From the cell containing the given text, extract its center point as [x, y] coordinate. 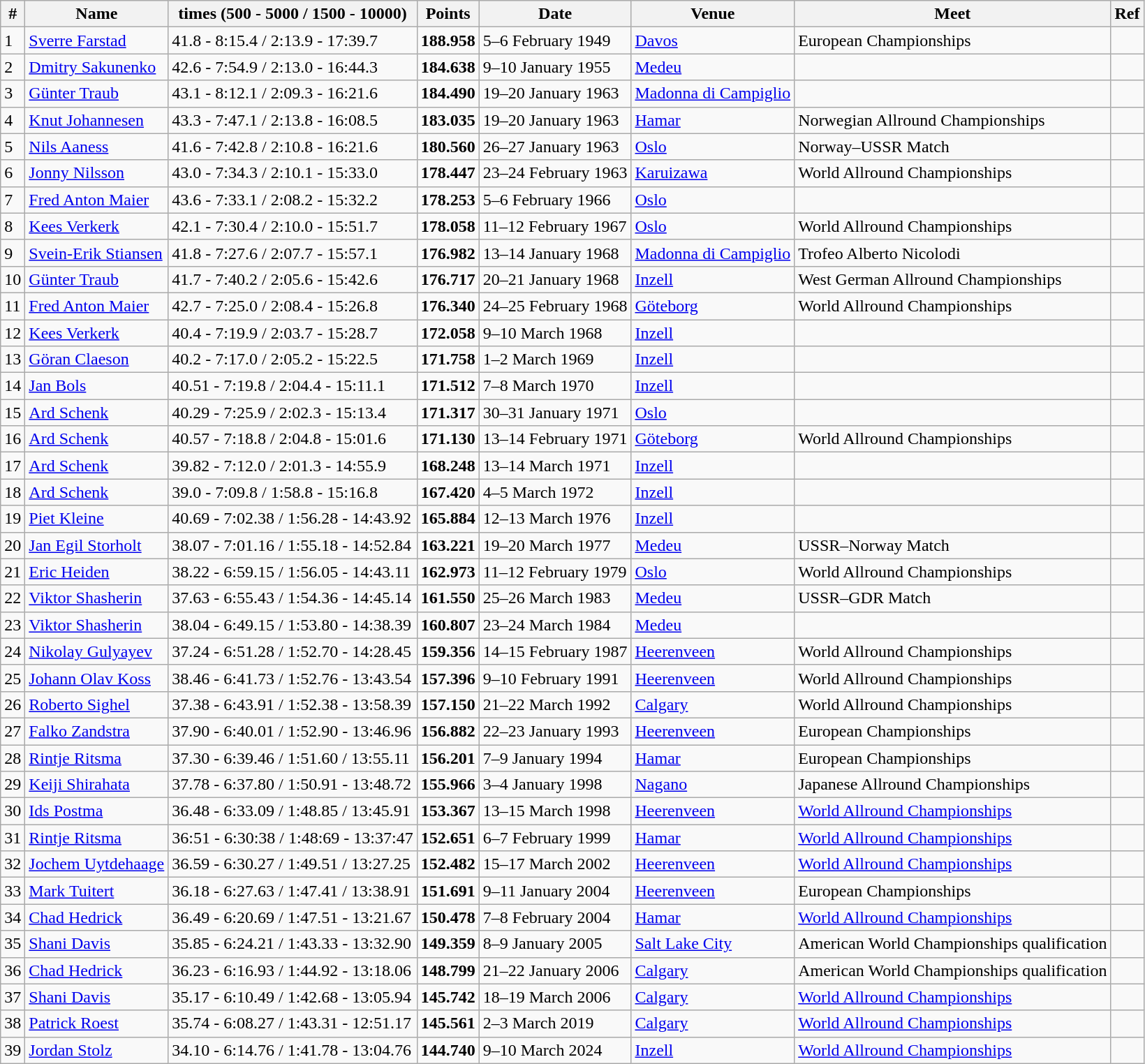
19–20 March 1977 [555, 545]
West German Allround Championships [952, 279]
11–12 February 1979 [555, 572]
5 [13, 147]
145.742 [448, 997]
43.0 - 7:34.3 / 2:10.1 - 15:33.0 [293, 173]
13–14 January 1968 [555, 253]
37.78 - 6:37.80 / 1:50.91 - 13:48.72 [293, 785]
183.035 [448, 120]
Jan Egil Storholt [96, 545]
5–6 February 1949 [555, 40]
25–26 March 1983 [555, 598]
4–5 March 1972 [555, 492]
33 [13, 891]
42.7 - 7:25.0 / 2:08.4 - 15:26.8 [293, 306]
148.799 [448, 970]
36.48 - 6:33.09 / 1:48.85 / 13:45.91 [293, 811]
Trofeo Alberto Nicolodi [952, 253]
39 [13, 1050]
9 [13, 253]
2 [13, 67]
USSR–GDR Match [952, 598]
36.59 - 6:30.27 / 1:49.51 / 13:27.25 [293, 864]
41.7 - 7:40.2 / 2:05.6 - 15:42.6 [293, 279]
Venue [713, 14]
178.058 [448, 226]
41.6 - 7:42.8 / 2:10.8 - 16:21.6 [293, 147]
6 [13, 173]
11 [13, 306]
14–15 February 1987 [555, 651]
Karuizawa [713, 173]
40.4 - 7:19.9 / 2:03.7 - 15:28.7 [293, 333]
43.6 - 7:33.1 / 2:08.2 - 15:32.2 [293, 200]
36.18 - 6:27.63 / 1:47.41 / 13:38.91 [293, 891]
27 [13, 731]
7–8 March 1970 [555, 386]
41.8 - 8:15.4 / 2:13.9 - 17:39.7 [293, 40]
156.201 [448, 758]
Sverre Farstad [96, 40]
36 [13, 970]
35.74 - 6:08.27 / 1:43.31 - 12:51.17 [293, 1024]
176.340 [448, 306]
7–8 February 2004 [555, 917]
Svein-Erik Stiansen [96, 253]
30–31 January 1971 [555, 413]
171.512 [448, 386]
29 [13, 785]
178.253 [448, 200]
5–6 February 1966 [555, 200]
37.63 - 6:55.43 / 1:54.36 - 14:45.14 [293, 598]
37.24 - 6:51.28 / 1:52.70 - 14:28.45 [293, 651]
176.717 [448, 279]
37.38 - 6:43.91 / 1:52.38 - 13:58.39 [293, 704]
40.57 - 7:18.8 / 2:04.8 - 15:01.6 [293, 439]
176.982 [448, 253]
8 [13, 226]
Norway–USSR Match [952, 147]
39.82 - 7:12.0 / 2:01.3 - 14:55.9 [293, 466]
Eric Heiden [96, 572]
165.884 [448, 519]
times (500 - 5000 / 1500 - 10000) [293, 14]
23 [13, 625]
149.359 [448, 944]
Norwegian Allround Championships [952, 120]
40.2 - 7:17.0 / 2:05.2 - 15:22.5 [293, 360]
22 [13, 598]
7–9 January 1994 [555, 758]
145.561 [448, 1024]
15–17 March 2002 [555, 864]
18 [13, 492]
168.248 [448, 466]
42.6 - 7:54.9 / 2:13.0 - 16:44.3 [293, 67]
43.1 - 8:12.1 / 2:09.3 - 16:21.6 [293, 94]
162.973 [448, 572]
172.058 [448, 333]
25 [13, 678]
9–10 March 2024 [555, 1050]
14 [13, 386]
Johann Olav Koss [96, 678]
39.0 - 7:09.8 / 1:58.8 - 15:16.8 [293, 492]
Salt Lake City [713, 944]
19 [13, 519]
Jochem Uytdehaage [96, 864]
21 [13, 572]
Mark Tuitert [96, 891]
151.691 [448, 891]
1 [13, 40]
34 [13, 917]
37 [13, 997]
171.758 [448, 360]
161.550 [448, 598]
12 [13, 333]
35.85 - 6:24.21 / 1:43.33 - 13:32.90 [293, 944]
171.317 [448, 413]
Piet Kleine [96, 519]
22–23 January 1993 [555, 731]
38 [13, 1024]
37.30 - 6:39.46 / 1:51.60 / 13:55.11 [293, 758]
31 [13, 838]
9–11 January 2004 [555, 891]
159.356 [448, 651]
178.447 [448, 173]
20 [13, 545]
26 [13, 704]
Jonny Nilsson [96, 173]
36:51 - 6:30:38 / 1:48:69 - 13:37:47 [293, 838]
Jan Bols [96, 386]
6–7 February 1999 [555, 838]
144.740 [448, 1050]
152.651 [448, 838]
Roberto Sighel [96, 704]
42.1 - 7:30.4 / 2:10.0 - 15:51.7 [293, 226]
160.807 [448, 625]
Knut Johannesen [96, 120]
21–22 January 2006 [555, 970]
Nils Aaness [96, 147]
43.3 - 7:47.1 / 2:13.8 - 16:08.5 [293, 120]
38.46 - 6:41.73 / 1:52.76 - 13:43.54 [293, 678]
171.130 [448, 439]
Japanese Allround Championships [952, 785]
11–12 February 1967 [555, 226]
150.478 [448, 917]
40.69 - 7:02.38 / 1:56.28 - 14:43.92 [293, 519]
Jordan Stolz [96, 1050]
180.560 [448, 147]
9–10 February 1991 [555, 678]
155.966 [448, 785]
16 [13, 439]
Göran Claeson [96, 360]
36.23 - 6:16.93 / 1:44.92 - 13:18.06 [293, 970]
38.22 - 6:59.15 / 1:56.05 - 14:43.11 [293, 572]
20–21 January 1968 [555, 279]
8–9 January 2005 [555, 944]
Points [448, 14]
157.396 [448, 678]
2–3 March 2019 [555, 1024]
Nagano [713, 785]
7 [13, 200]
41.8 - 7:27.6 / 2:07.7 - 15:57.1 [293, 253]
163.221 [448, 545]
9–10 January 1955 [555, 67]
24–25 February 1968 [555, 306]
38.07 - 7:01.16 / 1:55.18 - 14:52.84 [293, 545]
4 [13, 120]
Date [555, 14]
38.04 - 6:49.15 / 1:53.80 - 14:38.39 [293, 625]
USSR–Norway Match [952, 545]
35.17 - 6:10.49 / 1:42.68 - 13:05.94 [293, 997]
35 [13, 944]
188.958 [448, 40]
Davos [713, 40]
184.490 [448, 94]
# [13, 14]
10 [13, 279]
28 [13, 758]
184.638 [448, 67]
157.150 [448, 704]
12–13 March 1976 [555, 519]
9–10 March 1968 [555, 333]
Meet [952, 14]
Name [96, 14]
3 [13, 94]
26–27 January 1963 [555, 147]
15 [13, 413]
Ids Postma [96, 811]
Keiji Shirahata [96, 785]
24 [13, 651]
18–19 March 2006 [555, 997]
Ref [1127, 14]
152.482 [448, 864]
40.29 - 7:25.9 / 2:02.3 - 15:13.4 [293, 413]
30 [13, 811]
34.10 - 6:14.76 / 1:41.78 - 13:04.76 [293, 1050]
32 [13, 864]
36.49 - 6:20.69 / 1:47.51 - 13:21.67 [293, 917]
153.367 [448, 811]
156.882 [448, 731]
167.420 [448, 492]
Nikolay Gulyayev [96, 651]
40.51 - 7:19.8 / 2:04.4 - 15:11.1 [293, 386]
3–4 January 1998 [555, 785]
13–14 March 1971 [555, 466]
37.90 - 6:40.01 / 1:52.90 - 13:46.96 [293, 731]
Falko Zandstra [96, 731]
23–24 February 1963 [555, 173]
21–22 March 1992 [555, 704]
Dmitry Sakunenko [96, 67]
Patrick Roest [96, 1024]
13–14 February 1971 [555, 439]
1–2 March 1969 [555, 360]
13–15 March 1998 [555, 811]
23–24 March 1984 [555, 625]
13 [13, 360]
17 [13, 466]
